Return the (X, Y) coordinate for the center point of the cell that contains the specified text.  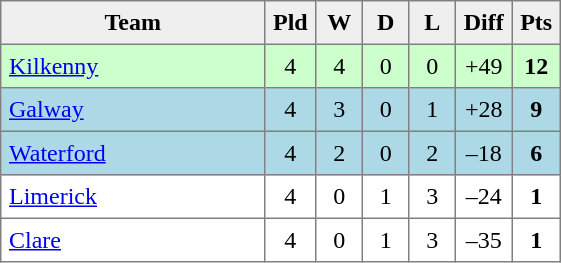
–24 (483, 197)
9 (536, 110)
L (432, 23)
Galway (133, 110)
D (385, 23)
+28 (483, 110)
6 (536, 153)
Kilkenny (133, 66)
12 (536, 66)
Waterford (133, 153)
–35 (483, 240)
–18 (483, 153)
Limerick (133, 197)
+49 (483, 66)
Diff (483, 23)
Pts (536, 23)
Pld (290, 23)
Team (133, 23)
Clare (133, 240)
W (339, 23)
